Provide the [X, Y] coordinate of the cell's center where the given text is located.  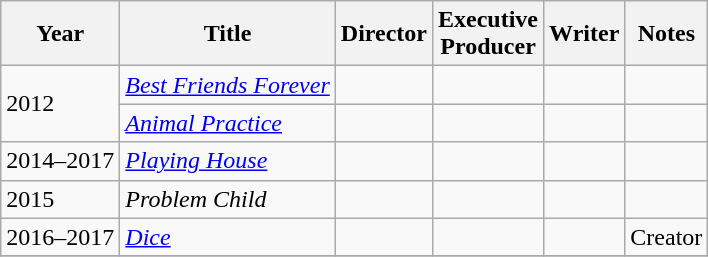
Director [384, 34]
Notes [666, 34]
Playing House [228, 161]
2014–2017 [60, 161]
Best Friends Forever [228, 85]
Writer [584, 34]
ExecutiveProducer [488, 34]
Title [228, 34]
Year [60, 34]
2015 [60, 199]
Dice [228, 237]
2012 [60, 104]
2016–2017 [60, 237]
Problem Child [228, 199]
Animal Practice [228, 123]
Creator [666, 237]
